Scan for the cell matching the given text and deliver its (x, y) coordinate at center. 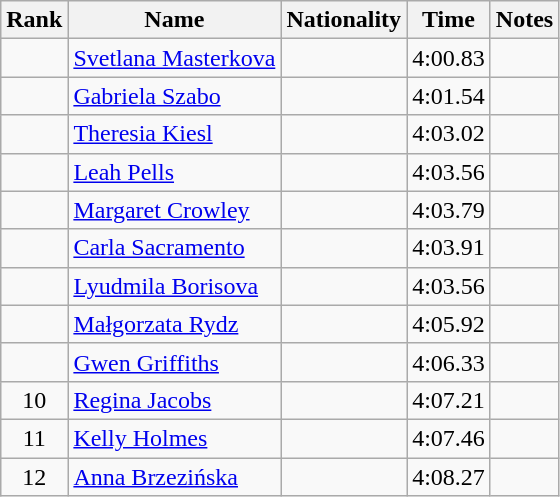
4:03.91 (449, 248)
Anna Brzezińska (174, 477)
Gwen Griffiths (174, 362)
Małgorzata Rydz (174, 324)
4:01.54 (449, 96)
Time (449, 20)
Name (174, 20)
Gabriela Szabo (174, 96)
4:03.02 (449, 134)
4:03.79 (449, 210)
11 (34, 438)
Carla Sacramento (174, 248)
4:06.33 (449, 362)
Regina Jacobs (174, 400)
10 (34, 400)
Theresia Kiesl (174, 134)
4:07.46 (449, 438)
Nationality (344, 20)
Rank (34, 20)
12 (34, 477)
4:00.83 (449, 58)
Lyudmila Borisova (174, 286)
4:08.27 (449, 477)
Notes (524, 20)
Margaret Crowley (174, 210)
4:07.21 (449, 400)
Kelly Holmes (174, 438)
Svetlana Masterkova (174, 58)
Leah Pells (174, 172)
4:05.92 (449, 324)
